Return [x, y] of the center of cell containing provided text 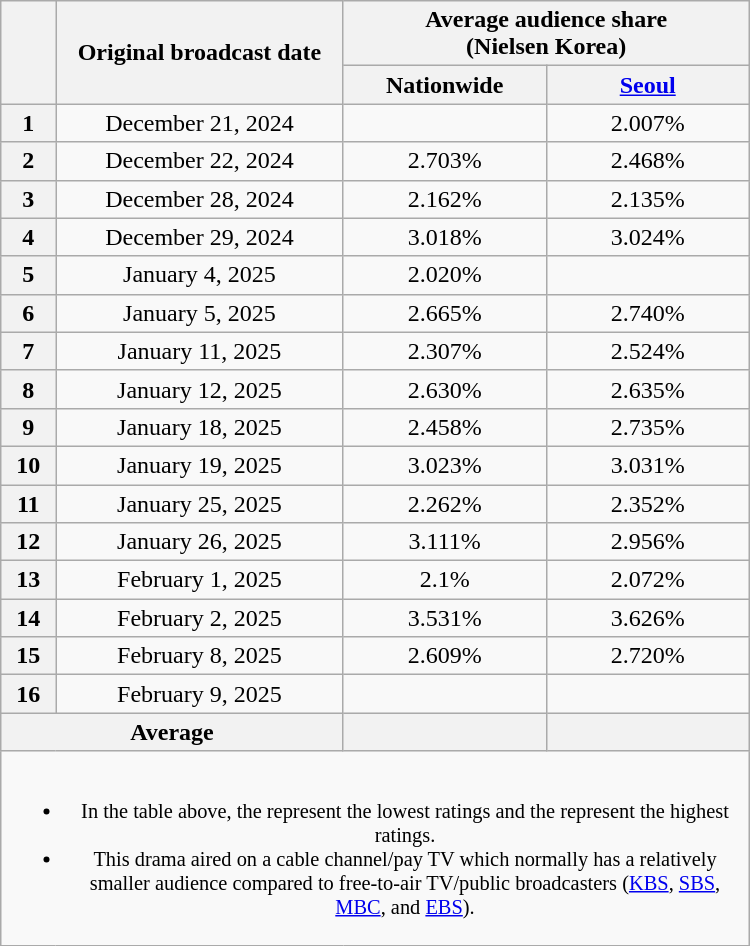
December 21, 2024 [200, 123]
15 [28, 656]
2.703% [444, 161]
2.720% [648, 656]
6 [28, 313]
2.135% [648, 199]
3 [28, 199]
January 12, 2025 [200, 389]
January 4, 2025 [200, 275]
January 18, 2025 [200, 427]
10 [28, 465]
2.007% [648, 123]
3.031% [648, 465]
3.018% [444, 237]
Original broadcast date [200, 52]
13 [28, 580]
January 26, 2025 [200, 542]
2.1% [444, 580]
3.024% [648, 237]
16 [28, 694]
2.524% [648, 351]
Nationwide [444, 85]
4 [28, 237]
December 29, 2024 [200, 237]
December 28, 2024 [200, 199]
February 1, 2025 [200, 580]
2.630% [444, 389]
2.020% [444, 275]
8 [28, 389]
2.352% [648, 503]
3.626% [648, 618]
12 [28, 542]
Average audience share(Nielsen Korea) [546, 34]
January 25, 2025 [200, 503]
January 19, 2025 [200, 465]
Seoul [648, 85]
2.740% [648, 313]
2.735% [648, 427]
5 [28, 275]
11 [28, 503]
2 [28, 161]
December 22, 2024 [200, 161]
2.262% [444, 503]
February 9, 2025 [200, 694]
February 2, 2025 [200, 618]
9 [28, 427]
2.468% [648, 161]
2.635% [648, 389]
2.072% [648, 580]
January 11, 2025 [200, 351]
February 8, 2025 [200, 656]
2.162% [444, 199]
January 5, 2025 [200, 313]
2.609% [444, 656]
3.531% [444, 618]
Average [172, 732]
7 [28, 351]
1 [28, 123]
3.111% [444, 542]
14 [28, 618]
3.023% [444, 465]
2.458% [444, 427]
2.665% [444, 313]
2.956% [648, 542]
2.307% [444, 351]
